Capture the cell that displays the provided text and extract its [X, Y] central coordinate. 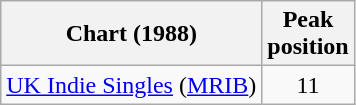
11 [308, 85]
UK Indie Singles (MRIB) [132, 85]
Chart (1988) [132, 34]
Peakposition [308, 34]
